Return [x, y] of the center of cell containing provided text 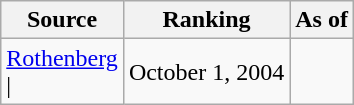
As of [322, 20]
Ranking [206, 20]
Source [62, 20]
Rothenberg| [62, 72]
October 1, 2004 [206, 72]
